Detect which cell encompasses the target text, then output its [x, y] center coordinate. 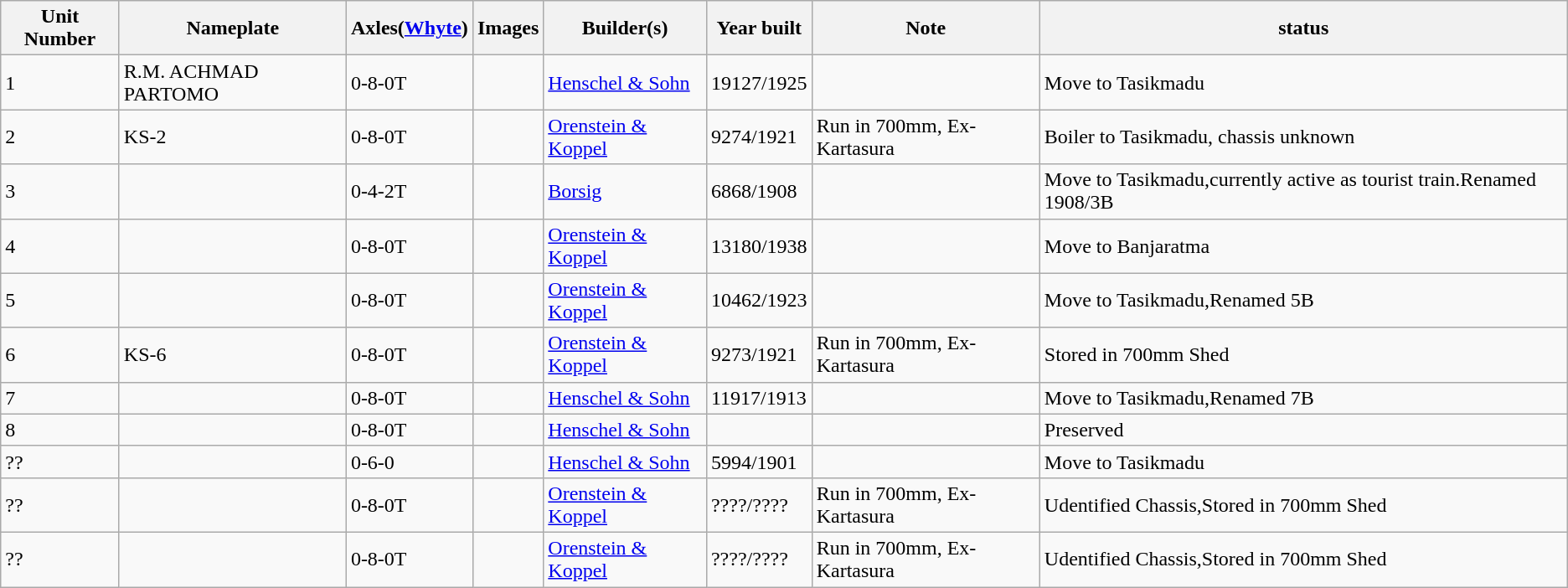
9273/1921 [759, 355]
Move to Tasikmadu,currently active as tourist train.Renamed 1908/3B [1303, 191]
11917/1913 [759, 398]
Borsig [625, 191]
Nameplate [233, 28]
19127/1925 [759, 82]
1 [60, 82]
Move to Banjaratma [1303, 246]
Images [508, 28]
KS-6 [233, 355]
Move to Tasikmadu,Renamed 5B [1303, 300]
8 [60, 430]
10462/1923 [759, 300]
Boiler to Tasikmadu, chassis unknown [1303, 137]
Move to Tasikmadu,Renamed 7B [1303, 398]
0-6-0 [409, 462]
4 [60, 246]
Note [926, 28]
5994/1901 [759, 462]
0-4-2T [409, 191]
6 [60, 355]
Axles(Whyte) [409, 28]
R.M. ACHMAD PARTOMO [233, 82]
5 [60, 300]
Year built [759, 28]
3 [60, 191]
Stored in 700mm Shed [1303, 355]
KS-2 [233, 137]
9274/1921 [759, 137]
7 [60, 398]
Preserved [1303, 430]
13180/1938 [759, 246]
Unit Number [60, 28]
Builder(s) [625, 28]
2 [60, 137]
status [1303, 28]
6868/1908 [759, 191]
